Output the [x, y] coordinate of the center of the cell containing the given text.  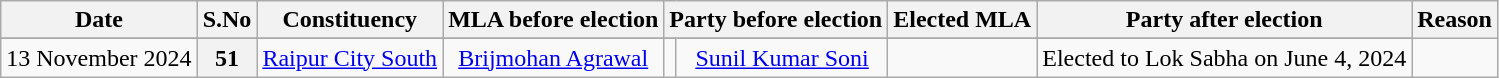
Raipur City South [350, 58]
Elected MLA [962, 20]
Elected to Lok Sabha on June 4, 2024 [1224, 58]
Party after election [1224, 20]
13 November 2024 [99, 58]
S.No [227, 20]
Brijmohan Agrawal [554, 58]
51 [227, 58]
Reason [1455, 20]
Sunil Kumar Soni [782, 58]
MLA before election [554, 20]
Constituency [350, 20]
Party before election [776, 20]
Date [99, 20]
